Provide the (x, y) coordinate of the cell's center where the given text is located.  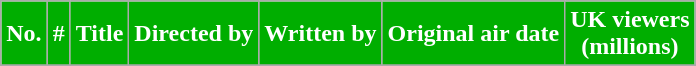
Written by (320, 34)
Directed by (194, 34)
Title (100, 34)
No. (24, 34)
# (58, 34)
Original air date (474, 34)
UK viewers(millions) (630, 34)
